Pinpoint the cell where the given text exists, returning its [X, Y] midpoint coordinate. 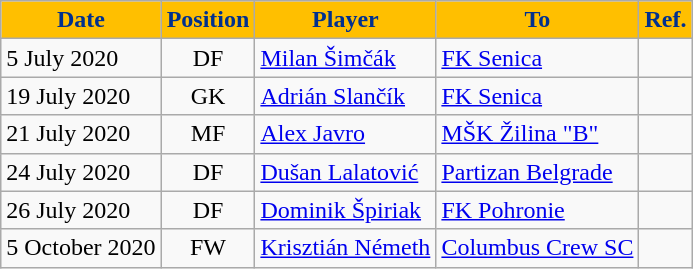
5 October 2020 [81, 248]
Partizan Belgrade [538, 172]
Columbus Crew SC [538, 248]
Krisztián Németh [346, 248]
Player [346, 20]
FK Pohronie [538, 210]
MF [208, 134]
21 July 2020 [81, 134]
Date [81, 20]
24 July 2020 [81, 172]
FW [208, 248]
GK [208, 96]
Dominik Špiriak [346, 210]
26 July 2020 [81, 210]
Milan Šimčák [346, 58]
Adrián Slančík [346, 96]
Dušan Lalatović [346, 172]
5 July 2020 [81, 58]
To [538, 20]
MŠK Žilina "B" [538, 134]
Position [208, 20]
19 July 2020 [81, 96]
Alex Javro [346, 134]
Ref. [666, 20]
